Determine the [x, y] coordinate at the center of the cell enclosing the given text.  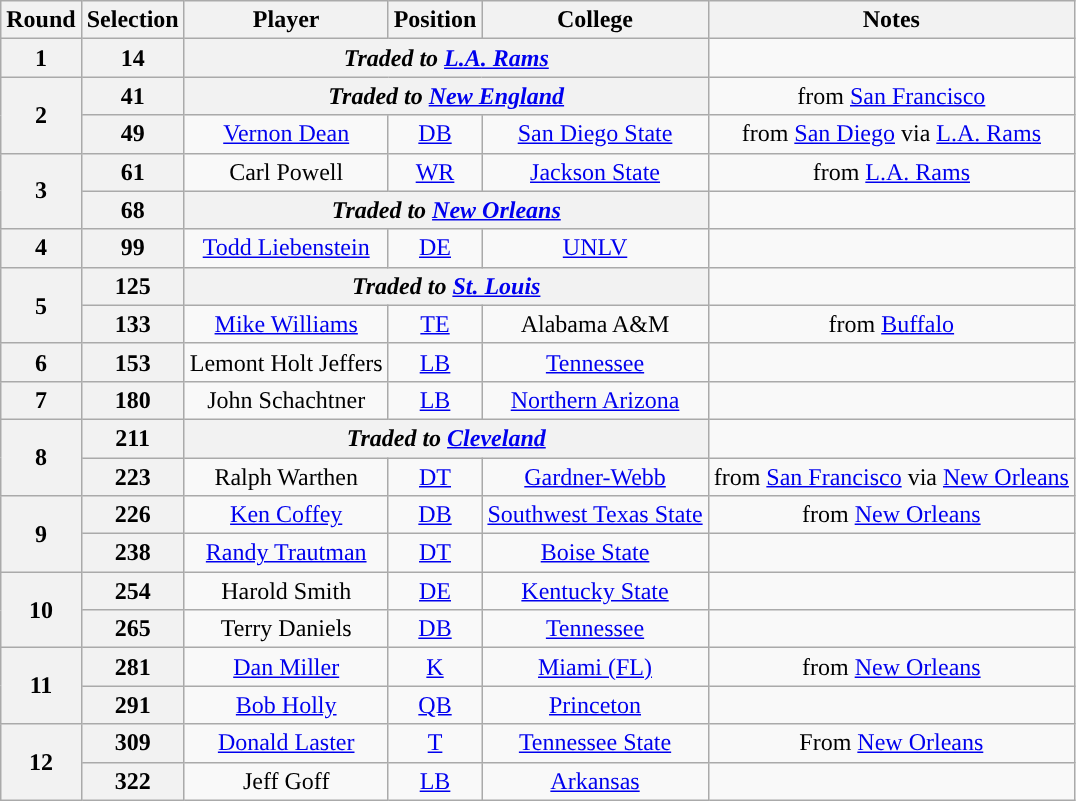
Ken Coffey [286, 515]
223 [132, 477]
265 [132, 629]
Round [41, 20]
Tennessee State [595, 743]
68 [132, 210]
from Buffalo [891, 324]
Randy Trautman [286, 553]
T [435, 743]
Player [286, 20]
41 [132, 96]
Arkansas [595, 781]
Northern Arizona [595, 400]
12 [41, 762]
from San Francisco [891, 96]
291 [132, 705]
San Diego State [595, 134]
from San Francisco via New Orleans [891, 477]
Alabama A&M [595, 324]
Dan Miller [286, 667]
180 [132, 400]
TE [435, 324]
9 [41, 534]
153 [132, 362]
125 [132, 286]
From New Orleans [891, 743]
Ralph Warthen [286, 477]
49 [132, 134]
Selection [132, 20]
College [595, 20]
from San Diego via L.A. Rams [891, 134]
1 [41, 58]
Harold Smith [286, 591]
Traded to St. Louis [446, 286]
Notes [891, 20]
211 [132, 438]
254 [132, 591]
John Schachtner [286, 400]
WR [435, 172]
11 [41, 686]
10 [41, 610]
Traded to New Orleans [446, 210]
4 [41, 248]
Traded to New England [446, 96]
Boise State [595, 553]
226 [132, 515]
Mike Williams [286, 324]
99 [132, 248]
61 [132, 172]
QB [435, 705]
7 [41, 400]
Jeff Goff [286, 781]
309 [132, 743]
6 [41, 362]
K [435, 667]
14 [132, 58]
Traded to L.A. Rams [446, 58]
Terry Daniels [286, 629]
5 [41, 305]
Princeton [595, 705]
Gardner-Webb [595, 477]
Position [435, 20]
Traded to Cleveland [446, 438]
322 [132, 781]
Southwest Texas State [595, 515]
238 [132, 553]
3 [41, 191]
Vernon Dean [286, 134]
Lemont Holt Jeffers [286, 362]
2 [41, 115]
281 [132, 667]
UNLV [595, 248]
8 [41, 457]
Todd Liebenstein [286, 248]
Kentucky State [595, 591]
Carl Powell [286, 172]
Bob Holly [286, 705]
133 [132, 324]
Jackson State [595, 172]
Donald Laster [286, 743]
from L.A. Rams [891, 172]
Miami (FL) [595, 667]
